Capture the cell that displays the provided text and extract its (x, y) central coordinate. 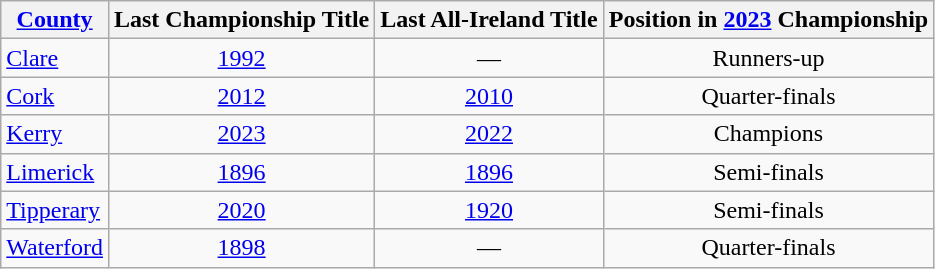
County (55, 20)
1898 (241, 248)
Cork (55, 96)
Waterford (55, 248)
2012 (241, 96)
Clare (55, 58)
Last All-Ireland Title (489, 20)
1920 (489, 210)
2022 (489, 134)
Runners-up (768, 58)
Limerick (55, 172)
Tipperary (55, 210)
Champions (768, 134)
Last Championship Title (241, 20)
Position in 2023 Championship (768, 20)
2010 (489, 96)
Kerry (55, 134)
2020 (241, 210)
2023 (241, 134)
1992 (241, 58)
